Extract the (X, Y) coordinate from the center of the cell holding the provided text.  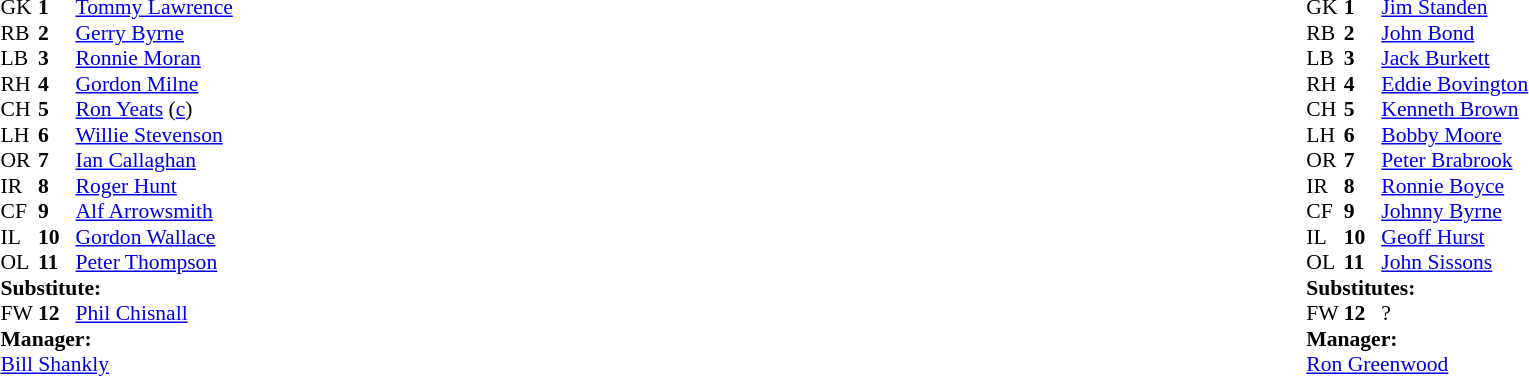
Ron Yeats (c) (154, 109)
Roger Hunt (154, 186)
Gordon Wallace (154, 237)
Geoff Hurst (1454, 237)
Substitute: (116, 288)
Gordon Milne (154, 84)
John Bond (1454, 33)
Alf Arrowsmith (154, 211)
Ronnie Boyce (1454, 186)
Peter Thompson (154, 263)
Peter Brabrook (1454, 161)
Johnny Byrne (1454, 211)
Jack Burkett (1454, 59)
Eddie Bovington (1454, 84)
Willie Stevenson (154, 135)
John Sissons (1454, 263)
Ian Callaghan (154, 161)
? (1454, 313)
Phil Chisnall (154, 313)
Gerry Byrne (154, 33)
Kenneth Brown (1454, 109)
Bobby Moore (1454, 135)
Ronnie Moran (154, 59)
Substitutes: (1417, 288)
